Pinpoint the cell where the given text exists, returning its (X, Y) midpoint coordinate. 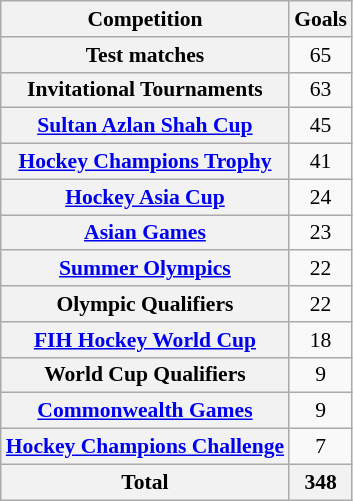
FIH Hockey World Cup (145, 340)
Commonwealth Games (145, 411)
Competition (145, 19)
Olympic Qualifiers (145, 304)
Total (145, 482)
Test matches (145, 55)
348 (320, 482)
Hockey Asia Cup (145, 197)
Sultan Azlan Shah Cup (145, 126)
Summer Olympics (145, 269)
World Cup Qualifiers (145, 375)
Hockey Champions Challenge (145, 447)
Asian Games (145, 233)
45 (320, 126)
65 (320, 55)
Invitational Tournaments (145, 90)
18 (320, 340)
23 (320, 233)
7 (320, 447)
Hockey Champions Trophy (145, 162)
24 (320, 197)
41 (320, 162)
63 (320, 90)
Goals (320, 19)
